Find where the given text appears and provide that cell's center as (X, Y) coordinate. 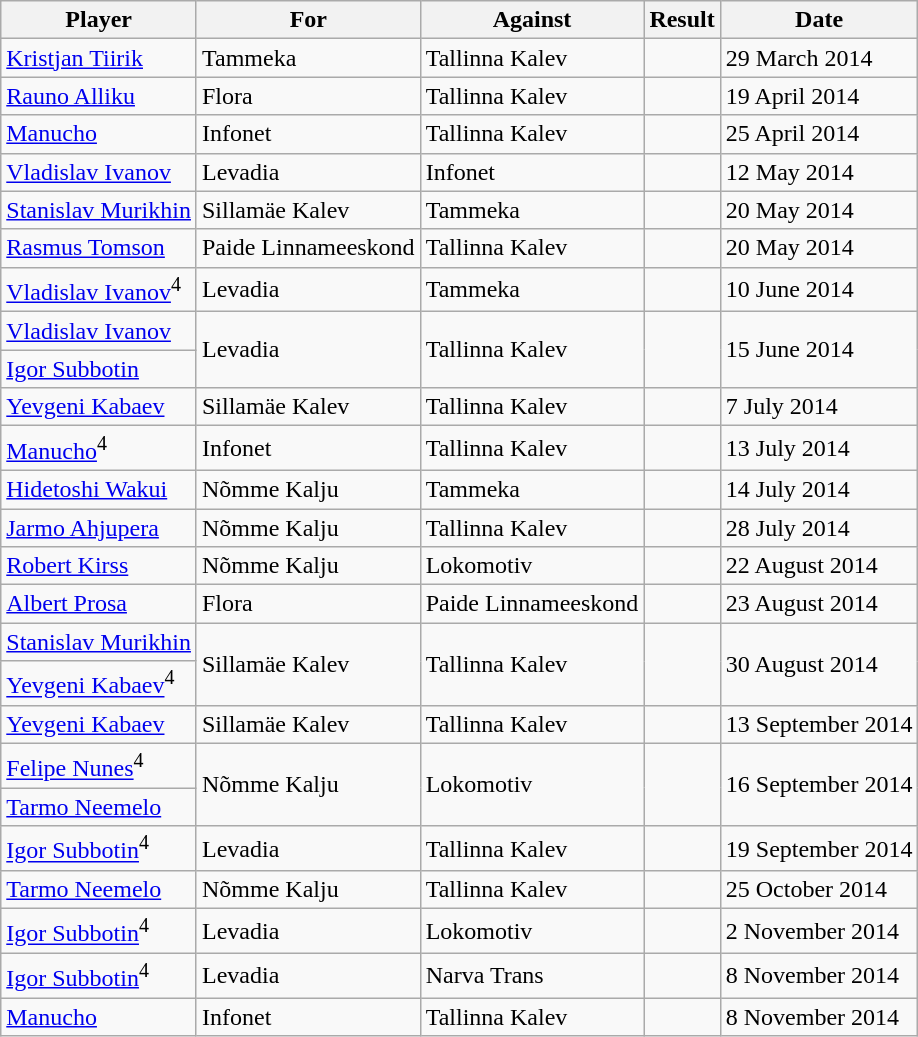
Player (99, 20)
13 July 2014 (819, 448)
Narva Trans (532, 976)
Result (682, 20)
Robert Kirss (99, 566)
30 August 2014 (819, 664)
For (308, 20)
Rasmus Tomson (99, 248)
22 August 2014 (819, 566)
23 August 2014 (819, 604)
Igor Subbotin (99, 369)
Date (819, 20)
7 July 2014 (819, 407)
12 May 2014 (819, 172)
Hidetoshi Wakui (99, 489)
Against (532, 20)
2 November 2014 (819, 932)
19 September 2014 (819, 848)
14 July 2014 (819, 489)
29 March 2014 (819, 58)
Felipe Nunes4 (99, 766)
Vladislav Ivanov4 (99, 290)
25 October 2014 (819, 890)
Yevgeni Kabaev4 (99, 684)
Kristjan Tiirik (99, 58)
25 April 2014 (819, 134)
16 September 2014 (819, 784)
10 June 2014 (819, 290)
19 April 2014 (819, 96)
Rauno Alliku (99, 96)
28 July 2014 (819, 528)
Manucho4 (99, 448)
Jarmo Ahjupera (99, 528)
Albert Prosa (99, 604)
15 June 2014 (819, 350)
13 September 2014 (819, 724)
